For the text-containing cell, return its midpoint in [x, y] coordinate format. 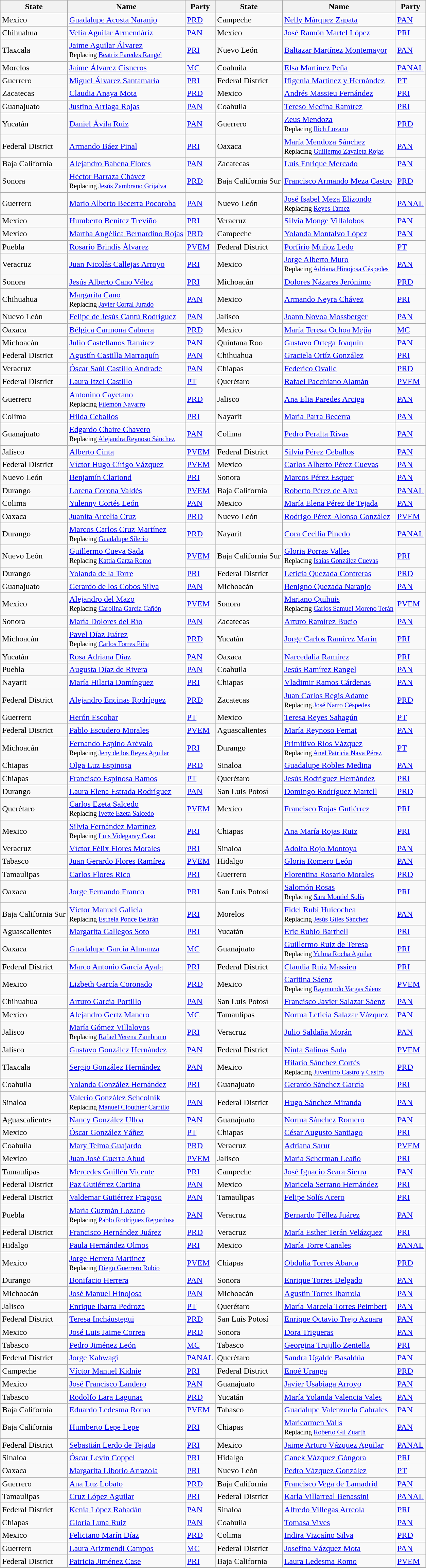
Margarita Liborio Arrazola [126, 1471]
Caritina SáenzReplacing Raymundo Vargas Sáenz [339, 984]
Juanita Arcelia Cruz [126, 516]
Rodolfo Lara Lagunas [126, 1397]
José Francisco Landero [126, 1384]
Víctor Manuel GaliciaReplacing Esthela Ponce Beltrán [126, 914]
María Dolores del Río [126, 621]
Justino Arriaga Rojas [126, 106]
Bernardo Téllez Juárez [339, 1215]
Arturo García Portillo [126, 1002]
Silvia Fernández MartínezReplacing Luis Videgaray Caso [126, 831]
Norma Sánchez Romero [339, 1120]
Joann Novoa Mossberger [339, 317]
Maricarmen VallsReplacing Roberto Gil Zuarth [339, 1427]
Feliciano Marín Díaz [126, 1535]
Paula Hernández Olmos [126, 1245]
Guadalupe García Almanza [126, 949]
Jorge Kahwagi [126, 1358]
José Luis Jaime Correa [126, 1332]
Alejandro Encinas Rodríguez [126, 700]
José Ignacio Seara Sierra [339, 1171]
Gerardo de los Cobos Silva [126, 586]
Yulenny Cortés León [126, 503]
Olga Luz Espinosa [126, 765]
Obdulia Torres Abarca [339, 1263]
Luis Enrique Mercado [339, 163]
Víctor Félix Flores Morales [126, 848]
Vladimir Ramos Cárdenas [339, 682]
Norma Leticia Salazar Vázquez [339, 1015]
Gustavo González Hernández [126, 1050]
Teresa Reyes Sahagún [339, 718]
Mariano QuihuisReplacing Carlos Samuel Moreno Terán [339, 604]
Julio Castellanos Ramírez [126, 343]
Marcos Pérez Esquer [339, 478]
Georgina Trujillo Zentella [339, 1345]
Eduardo Ledesma Romo [126, 1410]
María Yolanda Valencia Vales [339, 1397]
Sergio González Hernández [126, 1067]
Juan José Guerra Abud [126, 1158]
María Torre Canales [339, 1245]
Enrique Octavio Trejo Azuara [339, 1319]
María Reynoso Femat [339, 730]
Francisco Hernández Juárez [126, 1233]
Hilda Ceballos [126, 416]
Ana María Rojas Ruiz [339, 831]
Adriana Sarur [339, 1145]
Laura Itzel Castillo [126, 381]
Gustavo Ortega Joaquín [339, 343]
Patricia Jiménez Case [126, 1561]
Gloria Romero León [339, 861]
Zeus MendozaReplacing Ilich Lozano [339, 124]
Adolfo Rojo Montoya [339, 848]
Porfirio Muñoz Ledo [339, 247]
Florentina Rosario Morales [339, 874]
Lorena Corona Valdés [126, 490]
Domingo Rodríguez Martell [339, 791]
Roberto Pérez de Alva [339, 490]
Edgardo Chaire ChaveroReplacing Alejandra Reynoso Sánchez [126, 434]
Laura Elena Estrada Rodríguez [126, 791]
María Parra Becerra [339, 416]
Yolanda Montalvo López [339, 234]
Francisco Espinosa Ramos [126, 778]
Nancy González Ulloa [126, 1120]
Humberto Lepe Lepe [126, 1427]
Jorge Herrera MartínezReplacing Diego Guerrero Rubio [126, 1263]
Cora Cecilia Pinedo [339, 534]
Benjamín Clariond [126, 478]
Alfredo Villegas Arreola [339, 1510]
Sebastián Lerdo de Tejada [126, 1445]
Enrique Ibarra Pedroza [126, 1306]
Leticia Quezada Contreras [339, 573]
Quintana Roo [249, 343]
Yolanda González Hernández [126, 1085]
Cruz López Aguilar [126, 1497]
José Isabel Meza ElizondoReplacing Reyes Tamez [339, 203]
Jorge Alberto MuroReplacing Adriana Hinojosa Céspedes [339, 264]
Bonifacio Herrera [126, 1280]
Óscar Saúl Castillo Andrade [126, 368]
Francisco Armando Meza Castro [339, 181]
Víctor Hugo Círigo Vázquez [126, 465]
Agustín Torres Ibarrola [339, 1293]
Armando Báez Pinal [126, 146]
Alejandro Bahena Flores [126, 163]
Gerardo Sánchez García [339, 1085]
Dora Trigueras [339, 1332]
Rosario Brindis Álvarez [126, 247]
Mario Alberto Becerra Pocoroba [126, 203]
Gloria Porras VallesReplacing Isaías González Cuevas [339, 556]
Laura Arizmendi Campos [126, 1548]
Hugo Sánchez Miranda [339, 1102]
Enoé Uranga [339, 1371]
Teresa Incháustegui [126, 1319]
Francisco Rojas Gutiérrez [339, 809]
Maricela Serrano Hernández [339, 1184]
Salomón RosasReplacing Sara Montiel Solís [339, 892]
Juan Carlos Regis AdameReplacing José Narro Céspedes [339, 700]
Primitivo Ríos VázquezReplacing Anel Patricia Nava Pérez [339, 748]
Jesús Rodríguez Hernández [339, 778]
Sandra Ugalde Basaldúa [339, 1358]
Fernando Espino ArévaloReplacing Jeny de los Reyes Aguilar [126, 748]
Ana Elia Paredes Arciga [339, 399]
José Manuel Hinojosa [126, 1293]
José Ramón Martel López [339, 33]
Óscar González Yáñez [126, 1133]
Andrés Massieu Fernández [339, 93]
Juan Nicolás Callejas Arroyo [126, 264]
Martha Angélica Bernardino Rojas [126, 234]
Ifigenia Martínez y Hernández [339, 81]
Francisco Javier Salazar Sáenz [339, 1002]
Javier Usabiaga Arroyo [339, 1384]
Felipe Solís Acero [339, 1197]
María Gómez VillalovosReplacing Rafael Yerena Zambrano [126, 1032]
Mercedes Guillén Vicente [126, 1171]
Narcedalia Ramírez [339, 656]
Óscar Levín Coppel [126, 1458]
Claudia Ruiz Massieu [339, 966]
Kenia López Rabadán [126, 1510]
Baltazar Martínez Montemayor [339, 50]
Guillermo Ruiz de TeresaReplacing Yulma Rocha Aguilar [339, 949]
María Teresa Ochoa Mejía [339, 330]
Silvia Monge Villalobos [339, 221]
Marco Antonio García Ayala [126, 966]
Ana Luz Lobato [126, 1484]
Carlos Alberto Pérez Cuevas [339, 465]
Guillermo Cueva SadaReplacing Kattia Garza Romo [126, 556]
Mary Telma Guajardo [126, 1145]
Pablo Escudero Morales [126, 730]
Valerio González SchcolnikReplacing Manuel Clouthier Carrillo [126, 1102]
Paz Gutiérrez Cortina [126, 1184]
Miguel Álvarez Santamaría [126, 81]
Josefina Vázquez Mota [339, 1548]
Héctor Barraza ChávezReplacing Jesús Zambrano Grijalva [126, 181]
Francisco Vega de Lamadrid [339, 1484]
Laura Ledesma Romo [339, 1561]
Agustín Castilla Marroquín [126, 356]
Claudia Anaya Mota [126, 93]
Daniel Ávila Ruiz [126, 124]
Jesús Alberto Cano Vélez [126, 282]
Velia Aguilar Armendáriz [126, 33]
Enrique Torres Delgado [339, 1280]
María Elena Pérez de Tejada [339, 503]
Federico Ovalle [339, 368]
Yolanda de la Torre [126, 573]
Carlos Ezeta SalcedoReplacing Ivette Ezeta Salcedo [126, 809]
Jorge Fernando Franco [126, 892]
Marcos Carlos Cruz MartínezReplacing Guadalupe Silerio [126, 534]
Fidel Rubí HuicocheaReplacing Jesús Giles Sánchez [339, 914]
Armando Neyra Chávez [339, 299]
María Hilaria Domínguez [126, 682]
César Augusto Santiago [339, 1133]
Guadalupe Robles Medina [339, 765]
Alejandro Gertz Manero [126, 1015]
Tereso Medina Ramírez [339, 106]
Humberto Benítez Treviño [126, 221]
María Mendoza SánchezReplacing Guillermo Zavaleta Rojas [339, 146]
Canek Vázquez Góngora [339, 1458]
Karla Villarreal Benassini [339, 1497]
Rodrigo Pérez-Alonso González [339, 516]
Guadalupe Valenzuela Cabrales [339, 1410]
Hilario Sánchez CortésReplacing Juventino Castro y Castro [339, 1067]
Alberto Cinta [126, 452]
Pedro Vázquez González [339, 1471]
Jaime Aguilar ÁlvarezReplacing Beatriz Paredes Rangel [126, 50]
Benigno Quezada Naranjo [339, 586]
Julio Saldaña Morán [339, 1032]
María Esther Terán Velázquez [339, 1233]
Indira Vizcaíno Silva [339, 1535]
Pedro Jiménez León [126, 1345]
Alejandro del MazoReplacing Carolina García Cañón [126, 604]
Rosa Adriana Díaz [126, 656]
Pedro Peralta Rivas [339, 434]
Valdemar Gutiérrez Fragoso [126, 1197]
Antonino CayetanoReplacing Filemón Navarro [126, 399]
María Marcela Torres Peimbert [339, 1306]
Arturo Ramírez Bucio [339, 621]
Felipe de Jesús Cantú Rodríguez [126, 317]
Jesús Ramírez Rangel [339, 669]
Jaime Álvarez Cisneros [126, 68]
Carlos Flores Rico [126, 874]
Juan Gerardo Flores Ramírez [126, 861]
Jaime Arturo Vázquez Aguilar [339, 1445]
Margarita CanoReplacing Javier Corral Jurado [126, 299]
Pavel Díaz JuárezReplacing Carlos Torres Piña [126, 639]
Bélgica Carmona Cabrera [126, 330]
Gloria Luna Ruiz [126, 1522]
Herón Escobar [126, 718]
Elsa Martínez Peña [339, 68]
María Scherman Leaño [339, 1158]
Rafael Pacchiano Alamán [339, 381]
Guadalupe Acosta Naranjo [126, 20]
Eric Rubio Barthell [339, 931]
Jorge Carlos Ramírez Marín [339, 639]
María Guzmán LozanoReplacing Pablo Rodríguez Regordosa [126, 1215]
Silvia Pérez Ceballos [339, 452]
Graciela Ortíz González [339, 356]
Nelly Márquez Zapata [339, 20]
Dolores Názares Jerónimo [339, 282]
Tomasa Vives [339, 1522]
Ninfa Salinas Sada [339, 1050]
Víctor Manuel Kidnie [126, 1371]
Lizbeth García Coronado [126, 984]
Margarita Gallegos Soto [126, 931]
Augusta Díaz de Rivera [126, 669]
